For the text-containing cell, return its midpoint in [x, y] coordinate format. 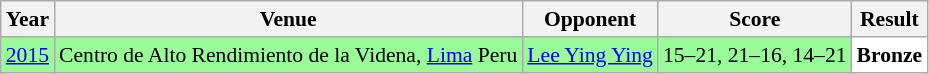
2015 [28, 55]
Year [28, 19]
Venue [288, 19]
Result [890, 19]
Lee Ying Ying [590, 55]
Opponent [590, 19]
Centro de Alto Rendimiento de la Videna, Lima Peru [288, 55]
Score [755, 19]
Bronze [890, 55]
15–21, 21–16, 14–21 [755, 55]
